Extract the (X, Y) coordinate from the center of the cell holding the provided text.  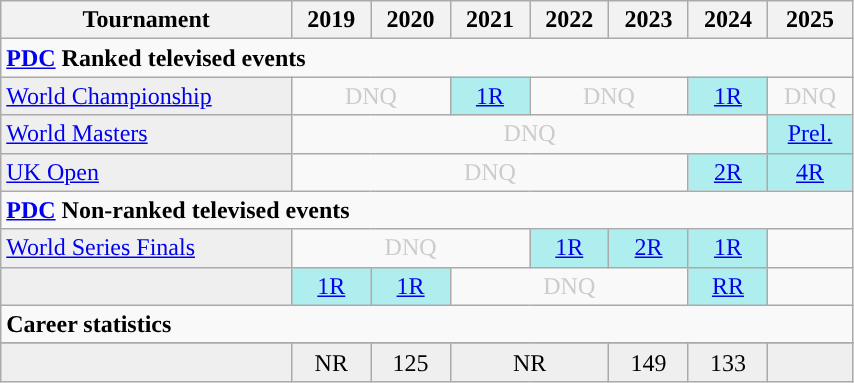
2021 (490, 20)
2022 (570, 20)
149 (648, 362)
Prel. (810, 134)
133 (728, 362)
World Series Finals (146, 248)
Career statistics (427, 324)
2020 (410, 20)
Tournament (146, 20)
125 (410, 362)
2024 (728, 20)
2025 (810, 20)
2019 (332, 20)
2023 (648, 20)
World Championship (146, 96)
UK Open (146, 172)
4R (810, 172)
World Masters (146, 134)
PDC Ranked televised events (427, 58)
RR (728, 286)
PDC Non-ranked televised events (427, 210)
